From the cell containing the given text, extract its center point as (X, Y) coordinate. 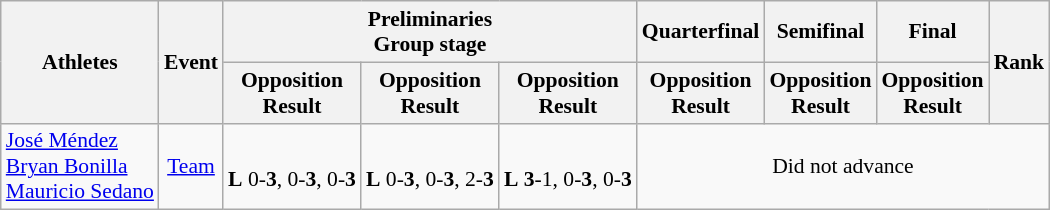
Team (191, 166)
PreliminariesGroup stage (430, 32)
Athletes (80, 62)
Semifinal (820, 32)
L 0-3, 0-3, 2-3 (430, 166)
L 0-3, 0-3, 0-3 (292, 166)
Final (933, 32)
Event (191, 62)
José MéndezBryan BonillaMauricio Sedano (80, 166)
Rank (1020, 62)
Did not advance (843, 166)
L 3-1, 0-3, 0-3 (568, 166)
Quarterfinal (701, 32)
